Search for the cell housing the specified text and yield its (x, y) center coordinate. 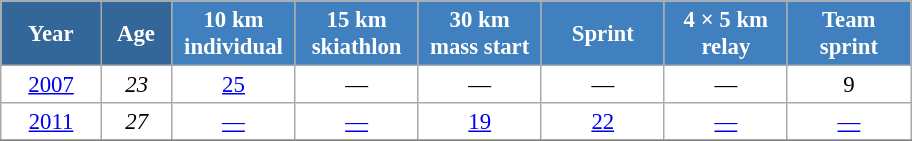
9 (848, 85)
Year (52, 34)
Age (136, 34)
22 (602, 122)
15 km skiathlon (356, 34)
2011 (52, 122)
30 km mass start (480, 34)
2007 (52, 85)
19 (480, 122)
Sprint (602, 34)
10 km individual (234, 34)
23 (136, 85)
25 (234, 85)
4 × 5 km relay (726, 34)
27 (136, 122)
Team sprint (848, 34)
